Determine the (X, Y) coordinate at the center of the cell enclosing the given text.  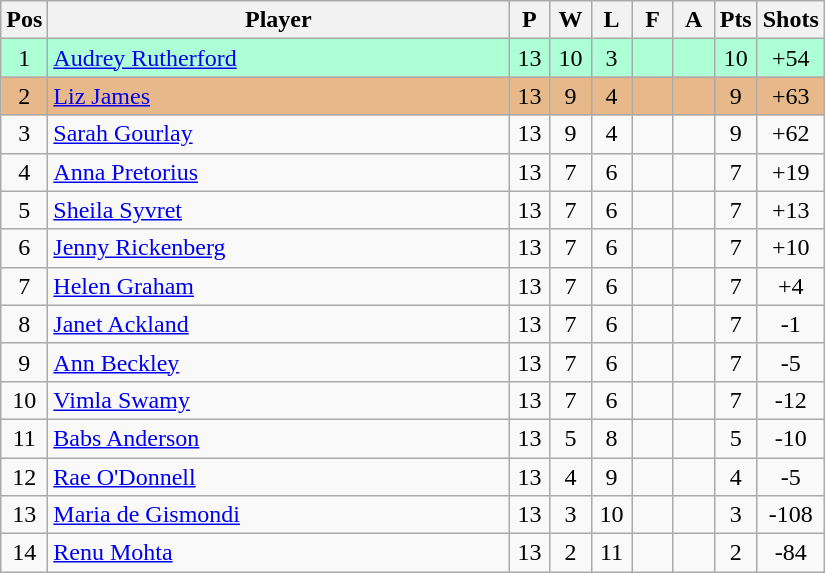
Jenny Rickenberg (278, 248)
14 (24, 553)
Helen Graham (278, 286)
+19 (790, 172)
Sarah Gourlay (278, 134)
+63 (790, 96)
+4 (790, 286)
+54 (790, 58)
Vimla Swamy (278, 400)
Babs Anderson (278, 438)
Shots (790, 20)
Pts (736, 20)
F (652, 20)
12 (24, 477)
P (530, 20)
W (570, 20)
-1 (790, 324)
Audrey Rutherford (278, 58)
A (694, 20)
Ann Beckley (278, 362)
+62 (790, 134)
Janet Ackland (278, 324)
1 (24, 58)
Rae O'Donnell (278, 477)
+10 (790, 248)
Pos (24, 20)
Renu Mohta (278, 553)
-84 (790, 553)
-10 (790, 438)
+13 (790, 210)
-108 (790, 515)
-12 (790, 400)
Anna Pretorius (278, 172)
Sheila Syvret (278, 210)
L (612, 20)
Liz James (278, 96)
Maria de Gismondi (278, 515)
Player (278, 20)
